From the cell containing the given text, extract its center point as [x, y] coordinate. 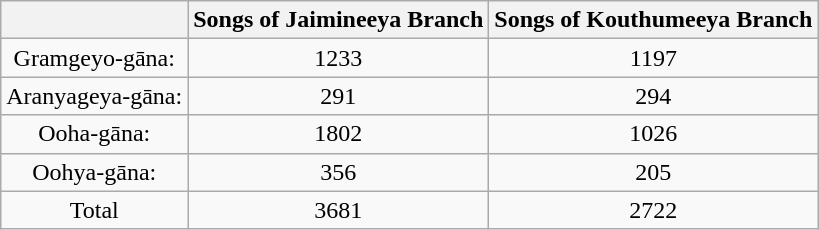
Aranyageya-gāna: [94, 96]
Songs of Kouthumeeya Branch [654, 20]
Total [94, 210]
Ooha-gāna: [94, 134]
291 [338, 96]
1233 [338, 58]
294 [654, 96]
205 [654, 172]
3681 [338, 210]
2722 [654, 210]
Oohya-gāna: [94, 172]
Songs of Jaimineeya Branch [338, 20]
1802 [338, 134]
1197 [654, 58]
356 [338, 172]
1026 [654, 134]
Gramgeyo-gāna: [94, 58]
